Return the [x, y] coordinate for the center point of the cell that contains the specified text.  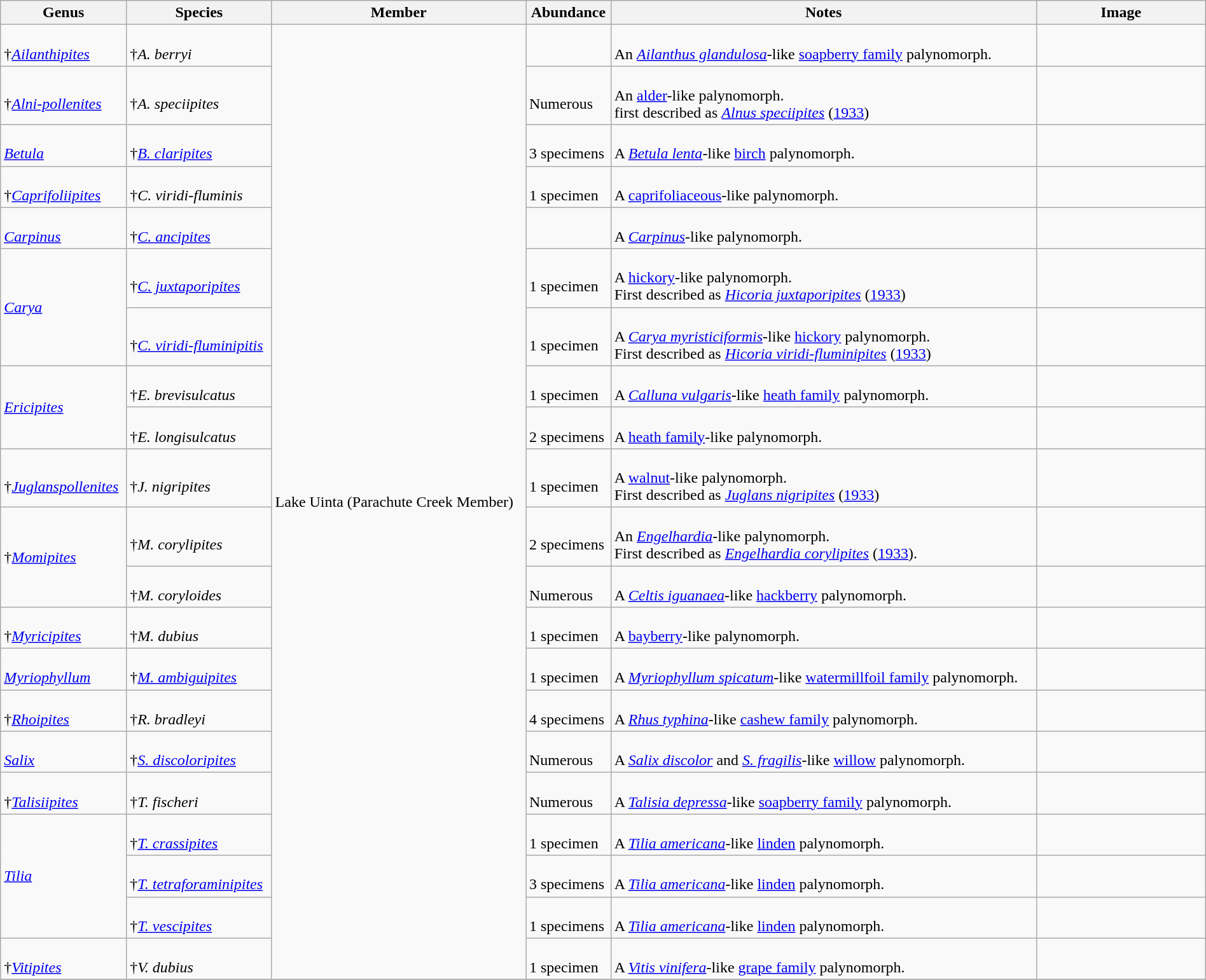
†S. discoloripites [199, 752]
Carpinus [64, 228]
†C. viridi-fluminipitis [199, 336]
A Carya myristiciformis-like hickory palynomorph.First described as Hicoria viridi-fluminipites (1933) [823, 336]
†M. coryloides [199, 586]
A Carpinus-like palynomorph. [823, 228]
†V. dubius [199, 959]
1 specimens [568, 917]
†Myricipites [64, 628]
A bayberry-like palynomorph. [823, 628]
†M. ambiguipites [199, 669]
†Momipites [64, 557]
An Ailanthus glandulosa-like soapberry family palynomorph. [823, 46]
Betula [64, 145]
†Talisiipites [64, 794]
Salix [64, 752]
†R. bradleyi [199, 711]
†Caprifoliipites [64, 187]
†M. dubius [199, 628]
†J. nigripites [199, 478]
4 specimens [568, 711]
Tilia [64, 876]
Carya [64, 307]
Notes [823, 13]
A Rhus typhina-like cashew family palynomorph. [823, 711]
A heath family-like palynomorph. [823, 427]
A Calluna vulgaris-like heath family palynomorph. [823, 387]
†T. fischeri [199, 794]
†T. tetraforaminipites [199, 876]
A Myriophyllum spicatum-like watermillfoil family palynomorph. [823, 669]
An Engelhardia-like palynomorph.First described as Engelhardia corylipites (1933). [823, 536]
†M. corylipites [199, 536]
Ericipites [64, 407]
A Betula lenta-like birch palynomorph. [823, 145]
†Juglanspollenites [64, 478]
†Alni-pollenites [64, 95]
A Salix discolor and S. fragilis-like willow palynomorph. [823, 752]
†E. brevisulcatus [199, 387]
†B. claripites [199, 145]
A walnut-like palynomorph.First described as Juglans nigripites (1933) [823, 478]
Genus [64, 13]
†T. crassipites [199, 834]
Abundance [568, 13]
A Vitis vinifera-like grape family palynomorph. [823, 959]
Myriophyllum [64, 669]
†T. vescipites [199, 917]
†Rhoipites [64, 711]
A hickory-like palynomorph.First described as Hicoria juxtaporipites (1933) [823, 278]
†C. viridi-fluminis [199, 187]
A Celtis iguanaea-like hackberry palynomorph. [823, 586]
†A. speciipites [199, 95]
Image [1121, 13]
Species [199, 13]
†C. ancipites [199, 228]
Member [398, 13]
Lake Uinta (Parachute Creek Member) [398, 502]
A caprifoliaceous-like palynomorph. [823, 187]
A Talisia depressa-like soapberry family palynomorph. [823, 794]
†Vitipites [64, 959]
†A. berryi [199, 46]
An alder-like palynomorph.first described as Alnus speciipites (1933) [823, 95]
†Ailanthipites [64, 46]
†C. juxtaporipites [199, 278]
†E. longisulcatus [199, 427]
